Detect which cell encompasses the target text, then output its [x, y] center coordinate. 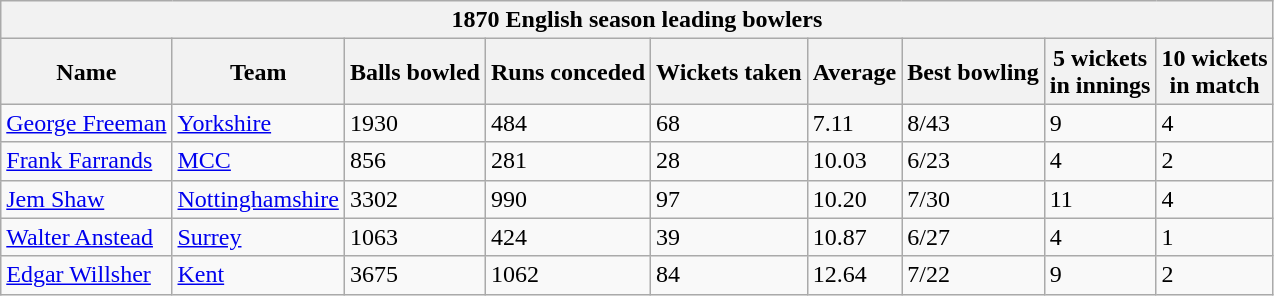
1063 [414, 237]
39 [730, 237]
10.20 [854, 199]
6/27 [973, 237]
Yorkshire [258, 123]
Balls bowled [414, 72]
Kent [258, 275]
Runs conceded [568, 72]
Nottinghamshire [258, 199]
7.11 [854, 123]
8/43 [973, 123]
1062 [568, 275]
Walter Anstead [86, 237]
10.87 [854, 237]
Jem Shaw [86, 199]
1870 English season leading bowlers [637, 20]
Edgar Willsher [86, 275]
5 wicketsin innings [1100, 72]
12.64 [854, 275]
Wickets taken [730, 72]
Name [86, 72]
84 [730, 275]
990 [568, 199]
Frank Farrands [86, 161]
7/22 [973, 275]
MCC [258, 161]
281 [568, 161]
Surrey [258, 237]
1930 [414, 123]
97 [730, 199]
Best bowling [973, 72]
6/23 [973, 161]
10 wicketsin match [1214, 72]
11 [1100, 199]
856 [414, 161]
484 [568, 123]
68 [730, 123]
Average [854, 72]
3675 [414, 275]
3302 [414, 199]
10.03 [854, 161]
George Freeman [86, 123]
Team [258, 72]
28 [730, 161]
424 [568, 237]
7/30 [973, 199]
1 [1214, 237]
